Locate the cell with the specified text and output its [x, y] center coordinate. 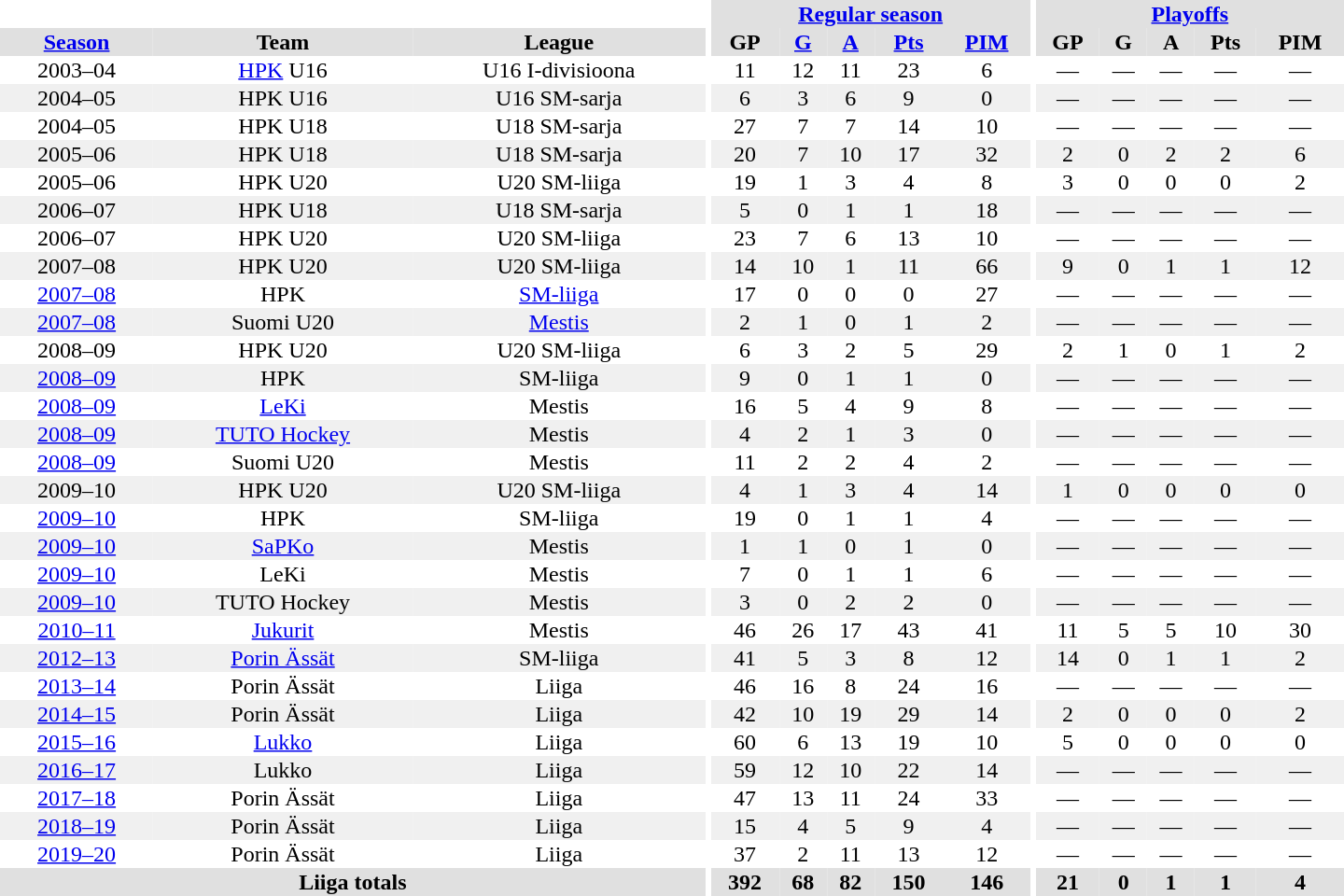
82 [851, 882]
59 [745, 770]
43 [909, 630]
33 [987, 798]
150 [909, 882]
Season [77, 42]
2018–19 [77, 826]
146 [987, 882]
Team [283, 42]
Regular season [870, 14]
2015–16 [77, 742]
2016–17 [77, 770]
2003–04 [77, 70]
15 [745, 826]
Liiga totals [353, 882]
SaPKo [283, 546]
30 [1300, 630]
18 [987, 210]
2017–18 [77, 798]
68 [803, 882]
47 [745, 798]
2019–20 [77, 854]
37 [745, 854]
Jukurit [283, 630]
60 [745, 742]
20 [745, 154]
U16 SM-sarja [559, 98]
21 [1068, 882]
Playoffs [1190, 14]
42 [745, 714]
2013–14 [77, 686]
32 [987, 154]
2014–15 [77, 714]
22 [909, 770]
26 [803, 630]
2012–13 [77, 658]
392 [745, 882]
U16 I-divisioona [559, 70]
66 [987, 266]
2010–11 [77, 630]
League [559, 42]
